Return the [x, y] coordinate for the center point of the cell that contains the specified text.  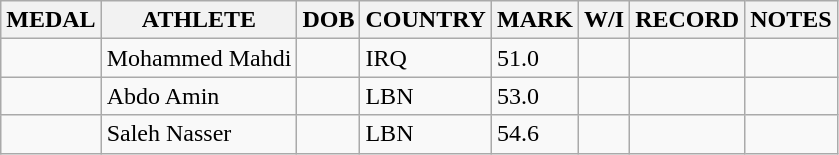
DOB [328, 20]
W/I [604, 20]
MARK [534, 20]
IRQ [426, 58]
53.0 [534, 96]
MEDAL [51, 20]
ATHLETE [199, 20]
Abdo Amin [199, 96]
54.6 [534, 134]
Mohammed Mahdi [199, 58]
Saleh Nasser [199, 134]
COUNTRY [426, 20]
NOTES [791, 20]
RECORD [688, 20]
51.0 [534, 58]
